Capture the cell that displays the provided text and extract its [x, y] central coordinate. 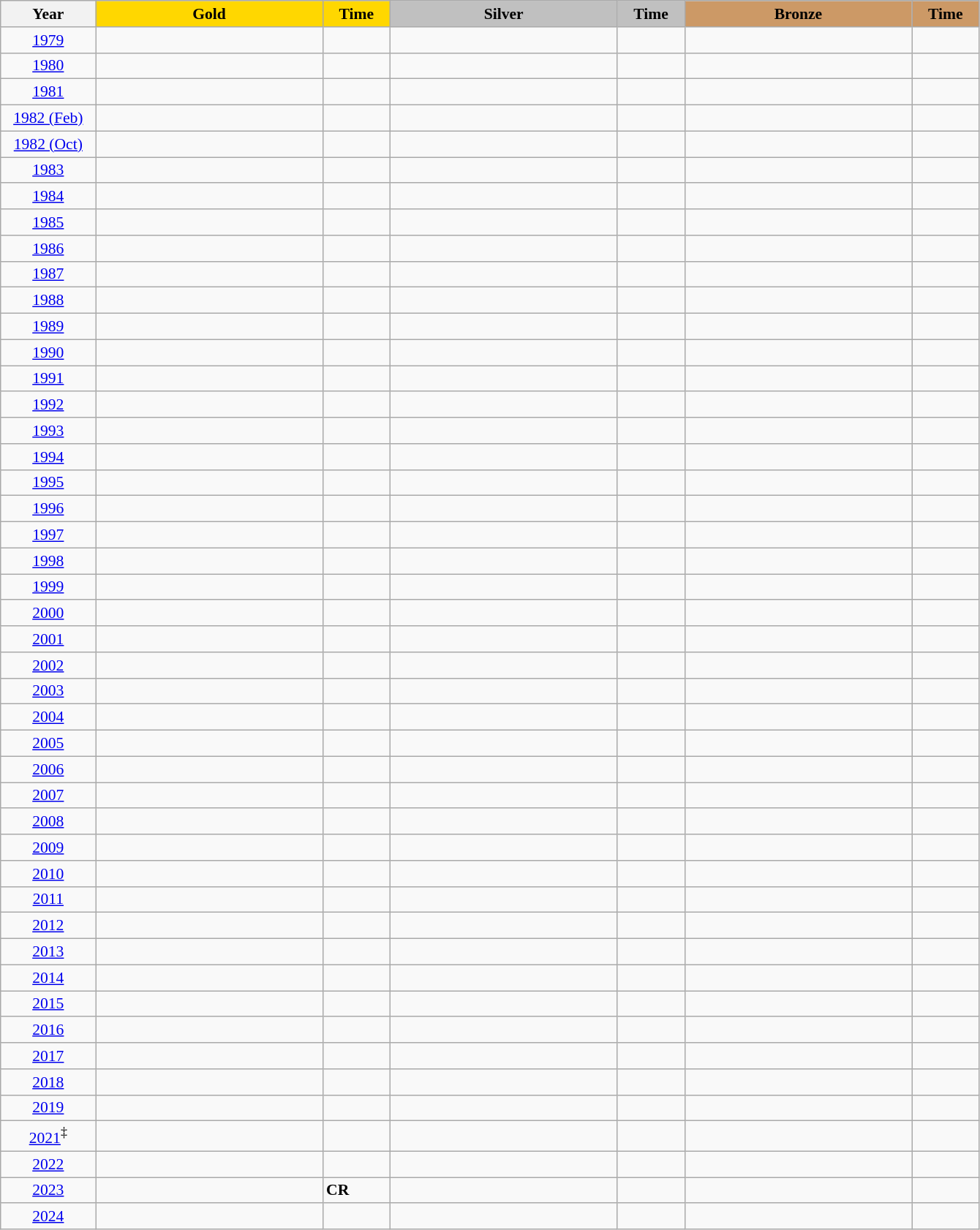
1982 (Oct) [48, 144]
1999 [48, 587]
1992 [48, 405]
2000 [48, 614]
1979 [48, 40]
2001 [48, 639]
Gold [209, 14]
CR [357, 1191]
1996 [48, 509]
2014 [48, 978]
1997 [48, 535]
1983 [48, 170]
1985 [48, 222]
2010 [48, 874]
2016 [48, 1030]
2021‡ [48, 1136]
1981 [48, 92]
1986 [48, 249]
1988 [48, 301]
2004 [48, 717]
1994 [48, 457]
2007 [48, 796]
1990 [48, 352]
2002 [48, 665]
2011 [48, 899]
2013 [48, 952]
2006 [48, 769]
2018 [48, 1082]
1989 [48, 327]
2005 [48, 744]
1993 [48, 431]
1995 [48, 483]
2019 [48, 1108]
1982 (Feb) [48, 118]
2015 [48, 1004]
2009 [48, 848]
1991 [48, 379]
1980 [48, 66]
2012 [48, 926]
2003 [48, 691]
2017 [48, 1056]
1984 [48, 197]
Year [48, 14]
2008 [48, 822]
Bronze [798, 14]
Silver [504, 14]
2023 [48, 1191]
1998 [48, 561]
1987 [48, 274]
2022 [48, 1164]
2024 [48, 1217]
